Scan for the cell matching the given text and deliver its (x, y) coordinate at center. 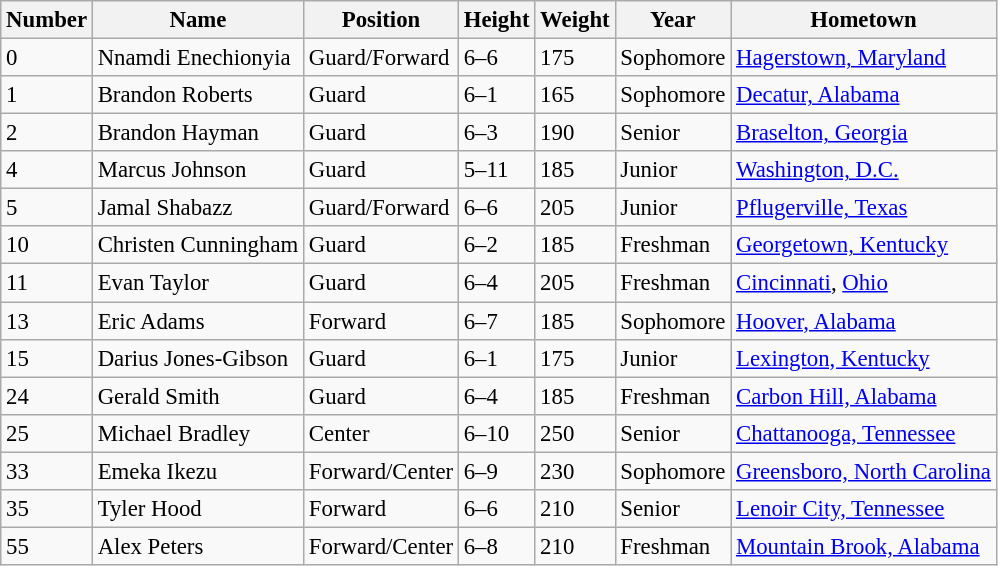
25 (47, 433)
Emeka Ikezu (198, 471)
Number (47, 20)
15 (47, 358)
190 (575, 133)
33 (47, 471)
24 (47, 396)
Michael Bradley (198, 433)
35 (47, 509)
6–7 (496, 321)
2 (47, 133)
6–2 (496, 245)
250 (575, 433)
Gerald Smith (198, 396)
Greensboro, North Carolina (864, 471)
13 (47, 321)
Weight (575, 20)
Braselton, Georgia (864, 133)
6–10 (496, 433)
1 (47, 95)
Center (382, 433)
Hoover, Alabama (864, 321)
Mountain Brook, Alabama (864, 546)
Pflugerville, Texas (864, 208)
Year (673, 20)
Tyler Hood (198, 509)
Jamal Shabazz (198, 208)
165 (575, 95)
Alex Peters (198, 546)
Name (198, 20)
Brandon Roberts (198, 95)
11 (47, 283)
Hagerstown, Maryland (864, 58)
Lexington, Kentucky (864, 358)
Nnamdi Enechionyia (198, 58)
Cincinnati, Ohio (864, 283)
Christen Cunningham (198, 245)
6–8 (496, 546)
10 (47, 245)
Eric Adams (198, 321)
Evan Taylor (198, 283)
0 (47, 58)
Hometown (864, 20)
230 (575, 471)
5–11 (496, 170)
Georgetown, Kentucky (864, 245)
Carbon Hill, Alabama (864, 396)
Washington, D.C. (864, 170)
4 (47, 170)
Brandon Hayman (198, 133)
Height (496, 20)
Decatur, Alabama (864, 95)
Marcus Johnson (198, 170)
6–9 (496, 471)
Position (382, 20)
5 (47, 208)
Chattanooga, Tennessee (864, 433)
6–3 (496, 133)
Darius Jones-Gibson (198, 358)
Lenoir City, Tennessee (864, 509)
55 (47, 546)
